Provide the [X, Y] coordinate of the cell's center where the given text is located.  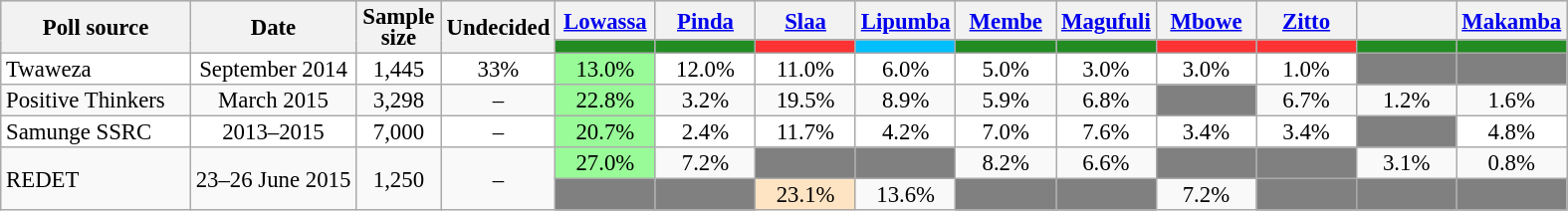
33% [498, 70]
7.6% [1107, 132]
1,445 [399, 70]
13.0% [605, 70]
7,000 [399, 132]
19.5% [806, 101]
7.0% [1006, 132]
6.7% [1306, 101]
11.7% [806, 132]
3,298 [399, 101]
13.6% [906, 195]
3.1% [1406, 163]
0.8% [1511, 163]
Lipumba [906, 20]
Positive Thinkers [96, 101]
8.9% [906, 101]
5.0% [1006, 70]
REDET [96, 179]
September 2014 [273, 70]
Makamba [1511, 20]
Poll source [96, 28]
23–26 June 2015 [273, 179]
1.2% [1406, 101]
Twaweza [96, 70]
2.4% [705, 132]
11.0% [806, 70]
1,250 [399, 179]
6.6% [1107, 163]
1.0% [1306, 70]
27.0% [605, 163]
12.0% [705, 70]
3.2% [705, 101]
Pinda [705, 20]
2013–2015 [273, 132]
Zitto [1306, 20]
6.0% [906, 70]
March 2015 [273, 101]
20.7% [605, 132]
23.1% [806, 195]
Slaa [806, 20]
22.8% [605, 101]
4.8% [1511, 132]
Undecided [498, 28]
1.6% [1511, 101]
Membe [1006, 20]
5.9% [1006, 101]
Mbowe [1207, 20]
Magufuli [1107, 20]
4.2% [906, 132]
Samunge SSRC [96, 132]
Lowassa [605, 20]
Sample size [399, 28]
6.8% [1107, 101]
8.2% [1006, 163]
Date [273, 28]
